Detect which cell encompasses the target text, then output its (X, Y) center coordinate. 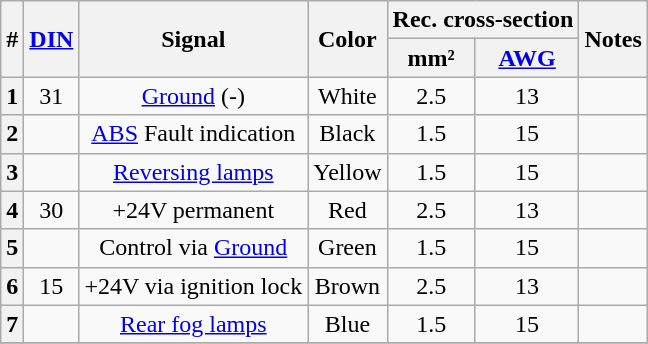
6 (12, 286)
Red (348, 210)
Notes (613, 39)
Reversing lamps (194, 172)
Yellow (348, 172)
Black (348, 134)
mm² (431, 58)
Ground (-) (194, 96)
+24V permanent (194, 210)
Rear fog lamps (194, 324)
Brown (348, 286)
Control via Ground (194, 248)
Blue (348, 324)
5 (12, 248)
DIN (52, 39)
ABS Fault indication (194, 134)
7 (12, 324)
1 (12, 96)
3 (12, 172)
# (12, 39)
Green (348, 248)
White (348, 96)
4 (12, 210)
AWG (527, 58)
Signal (194, 39)
Color (348, 39)
+24V via ignition lock (194, 286)
31 (52, 96)
Rec. cross-section (483, 20)
30 (52, 210)
2 (12, 134)
